Search for the cell housing the specified text and yield its (x, y) center coordinate. 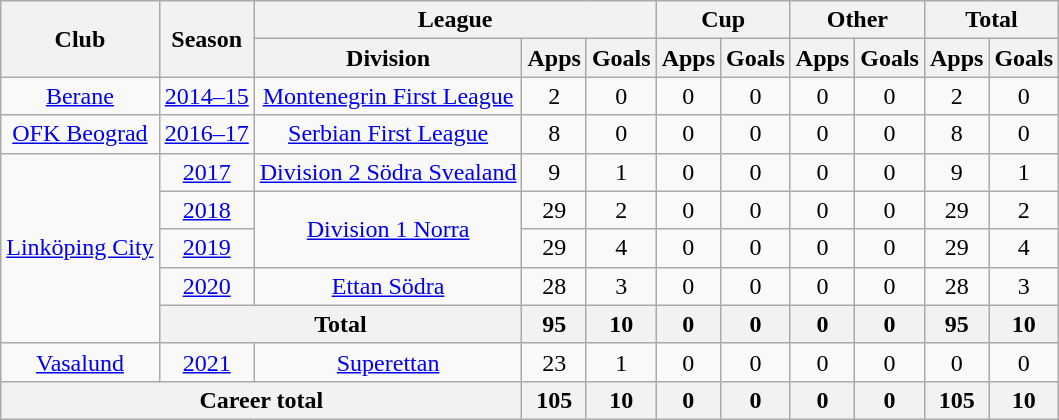
2018 (206, 210)
2014–15 (206, 96)
23 (554, 362)
Linköping City (80, 248)
Season (206, 39)
Career total (262, 400)
Serbian First League (388, 134)
2017 (206, 172)
Cup (723, 20)
2021 (206, 362)
Montenegrin First League (388, 96)
Division 1 Norra (388, 229)
Division (388, 58)
2019 (206, 248)
Division 2 Södra Svealand (388, 172)
Berane (80, 96)
Superettan (388, 362)
Vasalund (80, 362)
Club (80, 39)
League (455, 20)
2016–17 (206, 134)
OFK Beograd (80, 134)
Ettan Södra (388, 286)
Other (857, 20)
2020 (206, 286)
